From the cell containing the given text, extract its center point as (X, Y) coordinate. 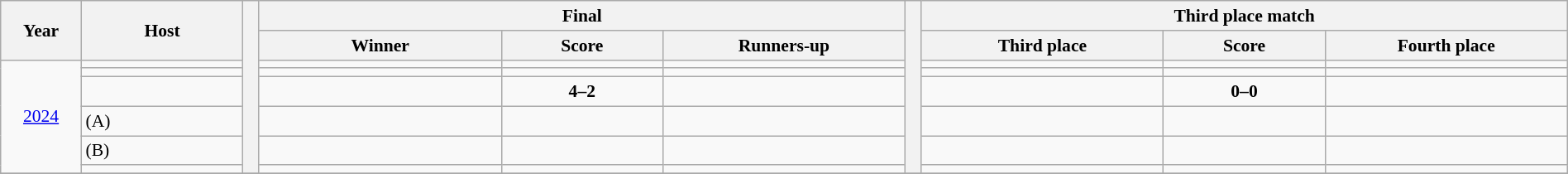
0–0 (1244, 92)
(B) (162, 151)
Final (582, 16)
Winner (380, 46)
Third place match (1244, 16)
(A) (162, 121)
Fourth place (1446, 46)
Runners-up (784, 46)
Host (162, 30)
Third place (1042, 46)
2024 (41, 116)
Year (41, 30)
4–2 (582, 92)
